Find where the given text appears and provide that cell's center as [x, y] coordinate. 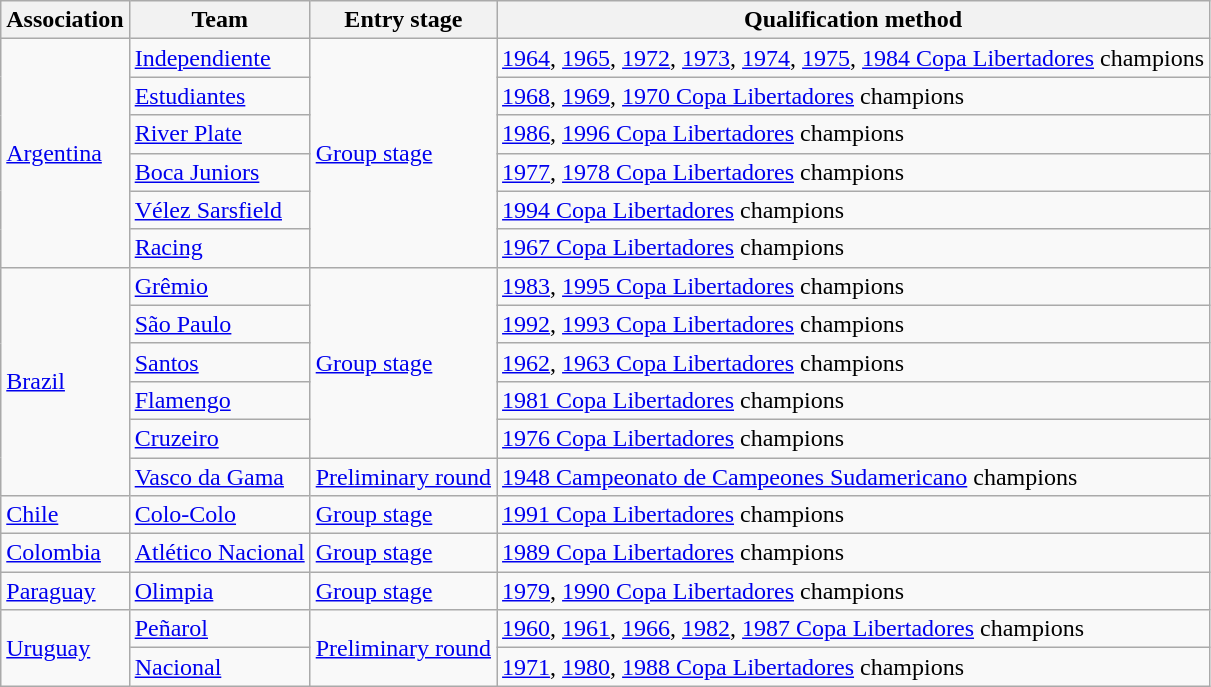
1983, 1995 Copa Libertadores champions [854, 286]
Santos [220, 362]
Estudiantes [220, 96]
1948 Campeonato de Campeones Sudamericano champions [854, 477]
1968, 1969, 1970 Copa Libertadores champions [854, 96]
Entry stage [403, 20]
1960, 1961, 1966, 1982, 1987 Copa Libertadores champions [854, 629]
Colombia [65, 553]
Uruguay [65, 648]
1962, 1963 Copa Libertadores champions [854, 362]
Colo-Colo [220, 515]
Association [65, 20]
1976 Copa Libertadores champions [854, 438]
Team [220, 20]
1992, 1993 Copa Libertadores champions [854, 324]
Chile [65, 515]
Nacional [220, 667]
Vélez Sarsfield [220, 210]
1964, 1965, 1972, 1973, 1974, 1975, 1984 Copa Libertadores champions [854, 58]
Olimpia [220, 591]
Racing [220, 248]
Peñarol [220, 629]
1979, 1990 Copa Libertadores champions [854, 591]
Boca Juniors [220, 172]
1991 Copa Libertadores champions [854, 515]
Cruzeiro [220, 438]
Independiente [220, 58]
1981 Copa Libertadores champions [854, 400]
Qualification method [854, 20]
1986, 1996 Copa Libertadores champions [854, 134]
1971, 1980, 1988 Copa Libertadores champions [854, 667]
1967 Copa Libertadores champions [854, 248]
Paraguay [65, 591]
Vasco da Gama [220, 477]
1989 Copa Libertadores champions [854, 553]
1994 Copa Libertadores champions [854, 210]
Brazil [65, 381]
River Plate [220, 134]
Grêmio [220, 286]
Flamengo [220, 400]
Argentina [65, 153]
São Paulo [220, 324]
1977, 1978 Copa Libertadores champions [854, 172]
Atlético Nacional [220, 553]
